For the text-containing cell, return its midpoint in [x, y] coordinate format. 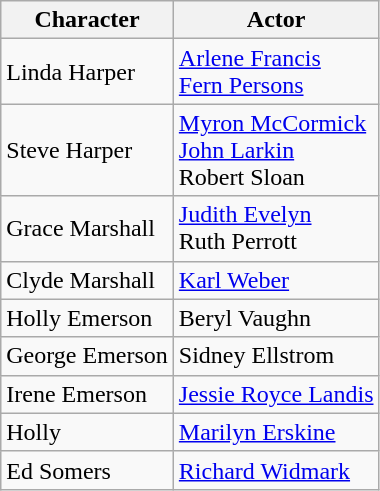
Jessie Royce Landis [276, 394]
Actor [276, 20]
Arlene FrancisFern Persons [276, 72]
Marilyn Erskine [276, 432]
George Emerson [88, 356]
Beryl Vaughn [276, 318]
Character [88, 20]
Clyde Marshall [88, 280]
Karl Weber [276, 280]
Irene Emerson [88, 394]
Sidney Ellstrom [276, 356]
Ed Somers [88, 470]
Linda Harper [88, 72]
Grace Marshall [88, 228]
Myron McCormickJohn LarkinRobert Sloan [276, 150]
Judith EvelynRuth Perrott [276, 228]
Holly [88, 432]
Holly Emerson [88, 318]
Steve Harper [88, 150]
Richard Widmark [276, 470]
